Locate the cell with the specified text and output its [X, Y] center coordinate. 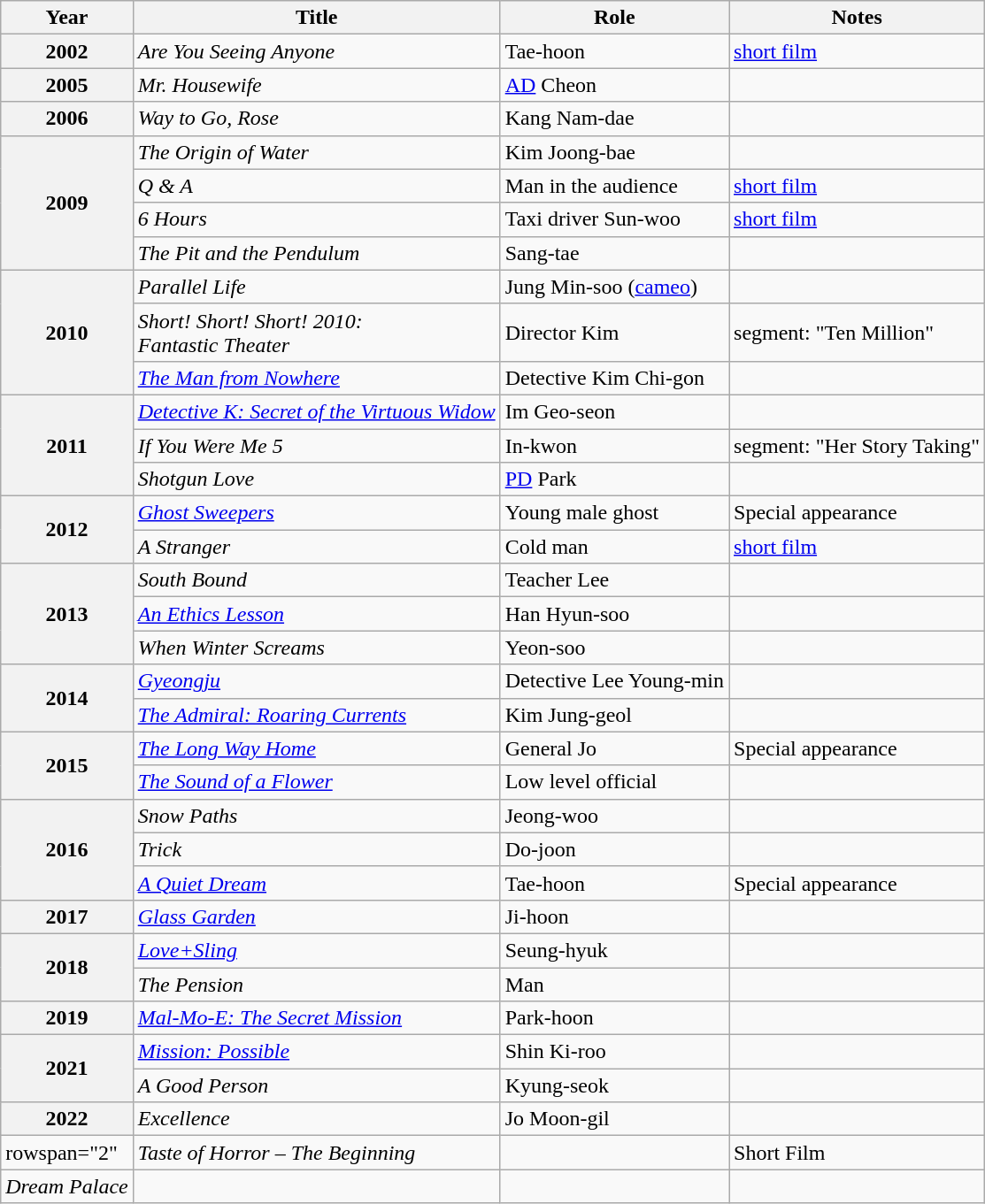
2013 [67, 614]
When Winter Screams [317, 648]
Yeon-soo [614, 648]
Year [67, 18]
rowspan="2" [67, 1153]
The Pension [317, 985]
2017 [67, 916]
2014 [67, 698]
AD Cheon [614, 85]
Kang Nam-dae [614, 119]
Do-joon [614, 849]
Dream Palace [67, 1186]
Mal-Mo-E: The Secret Mission [317, 1018]
Detective Kim Chi-gon [614, 378]
The Pit and the Pendulum [317, 253]
2011 [67, 445]
Kim Jung-geol [614, 715]
Snow Paths [317, 816]
Jeong-woo [614, 816]
A Good Person [317, 1085]
The Sound of a Flower [317, 782]
Short Film [857, 1153]
Taxi driver Sun-woo [614, 219]
Taste of Horror – The Beginning [317, 1153]
If You Were Me 5 [317, 445]
Mission: Possible [317, 1052]
Seung-hyuk [614, 950]
Kyung-seok [614, 1085]
PD Park [614, 479]
2016 [67, 849]
2022 [67, 1119]
In-kwon [614, 445]
Shotgun Love [317, 479]
Young male ghost [614, 513]
Han Hyun-soo [614, 614]
2002 [67, 51]
South Bound [317, 580]
Jo Moon-gil [614, 1119]
Park-hoon [614, 1018]
Parallel Life [317, 287]
General Jo [614, 748]
Im Geo-seon [614, 411]
Trick [317, 849]
Detective K: Secret of the Virtuous Widow [317, 411]
A Stranger [317, 547]
Q & A [317, 186]
The Admiral: Roaring Currents [317, 715]
Shin Ki-roo [614, 1052]
segment: "Her Story Taking" [857, 445]
Mr. Housewife [317, 85]
2005 [67, 85]
Ji-hoon [614, 916]
2018 [67, 967]
An Ethics Lesson [317, 614]
2015 [67, 765]
Ghost Sweepers [317, 513]
2021 [67, 1069]
Notes [857, 18]
2019 [67, 1018]
The Origin of Water [317, 152]
Kim Joong-bae [614, 152]
Glass Garden [317, 916]
The Man from Nowhere [317, 378]
Director Kim [614, 333]
Are You Seeing Anyone [317, 51]
Detective Lee Young-min [614, 681]
The Long Way Home [317, 748]
Way to Go, Rose [317, 119]
2010 [67, 333]
Man [614, 985]
Sang-tae [614, 253]
Title [317, 18]
A Quiet Dream [317, 883]
6 Hours [317, 219]
Jung Min-soo (cameo) [614, 287]
2009 [67, 203]
Man in the audience [614, 186]
Short! Short! Short! 2010: Fantastic Theater [317, 333]
Low level official [614, 782]
segment: "Ten Million" [857, 333]
2012 [67, 530]
Cold man [614, 547]
Teacher Lee [614, 580]
Love+Sling [317, 950]
Excellence [317, 1119]
2006 [67, 119]
Role [614, 18]
Gyeongju [317, 681]
